Detect which cell encompasses the target text, then output its (x, y) center coordinate. 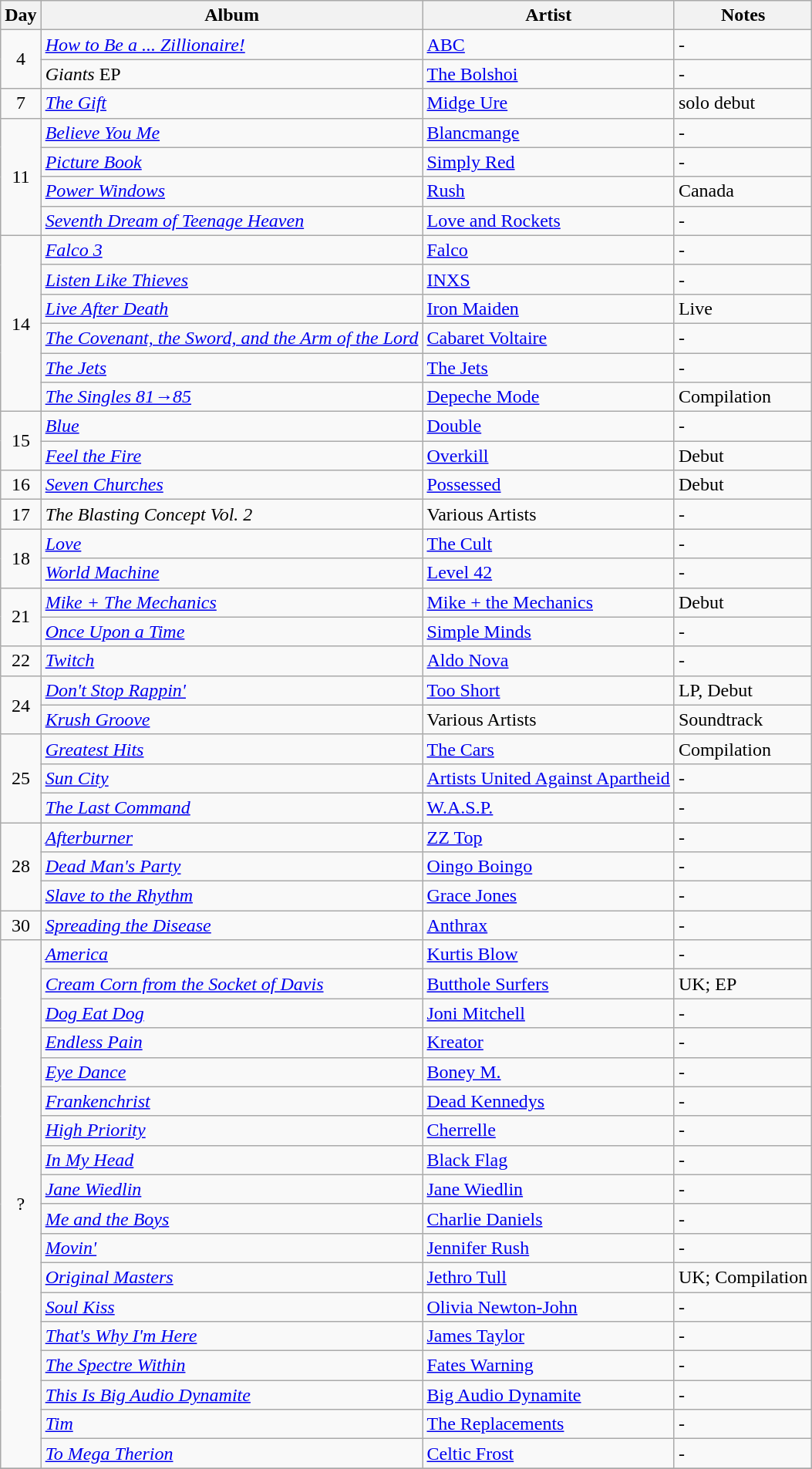
The Cars (548, 749)
The Cult (548, 544)
Anthrax (548, 925)
James Taylor (548, 1336)
Dead Kennedys (548, 1101)
Joni Mitchell (548, 1013)
Once Upon a Time (231, 632)
Live After Death (231, 308)
Double (548, 426)
The Blasting Concept Vol. 2 (231, 514)
Album (231, 15)
UK; EP (743, 984)
Twitch (231, 661)
Sun City (231, 778)
Soul Kiss (231, 1307)
Eye Dance (231, 1072)
Butthole Surfers (548, 984)
W.A.S.P. (548, 807)
14 (21, 323)
How to Be a ... Zillionaire! (231, 45)
Midge Ure (548, 103)
Blancmange (548, 133)
24 (21, 705)
? (21, 1205)
Black Flag (548, 1160)
Slave to the Rhythm (231, 896)
Canada (743, 191)
Afterburner (231, 837)
Artist (548, 15)
Boney M. (548, 1072)
The Gift (231, 103)
Celtic Frost (548, 1454)
Possessed (548, 485)
15 (21, 441)
That's Why I'm Here (231, 1336)
Seventh Dream of Teenage Heaven (231, 221)
Big Audio Dynamite (548, 1395)
Live (743, 308)
Seven Churches (231, 485)
Simply Red (548, 162)
Soundtrack (743, 719)
Oingo Boingo (548, 867)
INXS (548, 279)
Giants EP (231, 74)
Simple Minds (548, 632)
The Singles 81→85 (231, 397)
18 (21, 558)
Aldo Nova (548, 661)
Kurtis Blow (548, 955)
LP, Debut (743, 690)
Listen Like Thieves (231, 279)
Endless Pain (231, 1043)
Believe You Me (231, 133)
America (231, 955)
Overkill (548, 456)
Me and the Boys (231, 1218)
Movin' (231, 1248)
Dead Man's Party (231, 867)
Greatest Hits (231, 749)
Krush Groove (231, 719)
Day (21, 15)
Iron Maiden (548, 308)
Falco 3 (231, 250)
17 (21, 514)
21 (21, 617)
This Is Big Audio Dynamite (231, 1395)
Mike + the Mechanics (548, 602)
Artists United Against Apartheid (548, 778)
Power Windows (231, 191)
Notes (743, 15)
30 (21, 925)
Frankenchrist (231, 1101)
ABC (548, 45)
solo debut (743, 103)
Depeche Mode (548, 397)
11 (21, 177)
Cream Corn from the Socket of Davis (231, 984)
Kreator (548, 1043)
Fates Warning (548, 1366)
Falco (548, 250)
Cherrelle (548, 1130)
World Machine (231, 573)
The Bolshoi (548, 74)
Original Masters (231, 1277)
Rush (548, 191)
25 (21, 778)
Spreading the Disease (231, 925)
Grace Jones (548, 896)
The Last Command (231, 807)
Too Short (548, 690)
Don't Stop Rappin' (231, 690)
28 (21, 866)
Dog Eat Dog (231, 1013)
ZZ Top (548, 837)
Jennifer Rush (548, 1248)
The Spectre Within (231, 1366)
UK; Compilation (743, 1277)
Blue (231, 426)
High Priority (231, 1130)
Mike + The Mechanics (231, 602)
7 (21, 103)
In My Head (231, 1160)
4 (21, 59)
Olivia Newton-John (548, 1307)
To Mega Therion (231, 1454)
Cabaret Voltaire (548, 338)
Charlie Daniels (548, 1218)
22 (21, 661)
Feel the Fire (231, 456)
16 (21, 485)
Picture Book (231, 162)
The Replacements (548, 1424)
Level 42 (548, 573)
The Covenant, the Sword, and the Arm of the Lord (231, 338)
Love and Rockets (548, 221)
Jethro Tull (548, 1277)
Love (231, 544)
Tim (231, 1424)
